Search for the cell housing the specified text and yield its (X, Y) center coordinate. 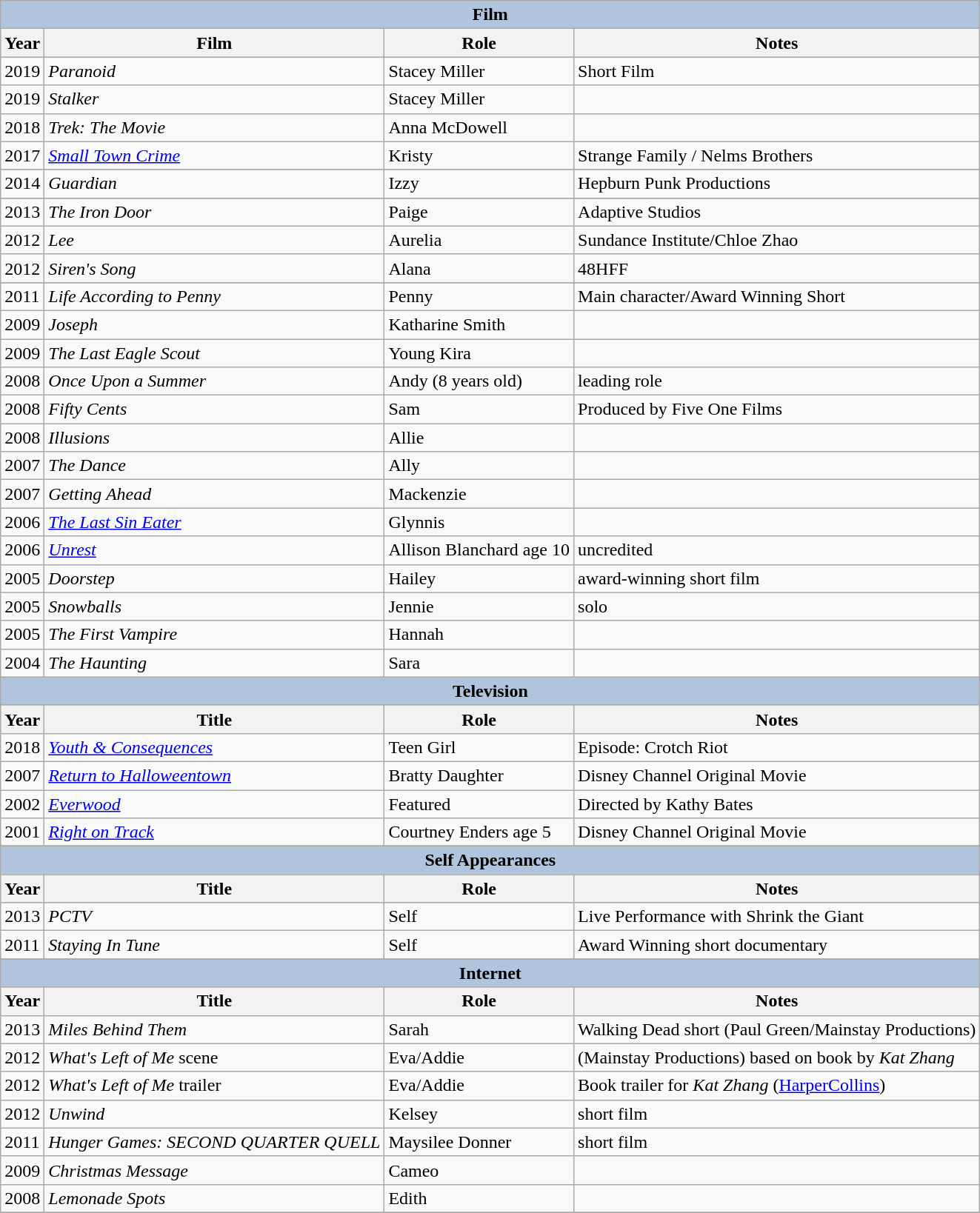
Doorstep (215, 578)
Trek: The Movie (215, 127)
Allie (479, 438)
The Last Eagle Scout (215, 353)
Youth & Consequences (215, 747)
Live Performance with Shrink the Giant (777, 917)
2014 (22, 184)
Paige (479, 212)
Getting Ahead (215, 494)
Penny (479, 296)
leading role (777, 381)
Sam (479, 410)
Paranoid (215, 71)
Small Town Crime (215, 156)
Cameo (479, 1170)
Walking Dead short (Paul Green/Mainstay Productions) (777, 1029)
Jennie (479, 606)
The Haunting (215, 663)
The First Vampire (215, 635)
Episode: Crotch Riot (777, 747)
Unwind (215, 1114)
Illusions (215, 438)
Snowballs (215, 606)
Featured (479, 803)
uncredited (777, 550)
Hannah (479, 635)
What's Left of Me trailer (215, 1086)
Hunger Games: SECOND QUARTER QUELL (215, 1142)
Lemonade Spots (215, 1198)
Stalker (215, 99)
Izzy (479, 184)
Hepburn Punk Productions (777, 184)
Guardian (215, 184)
Sundance Institute/Chloe Zhao (777, 240)
Book trailer for Kat Zhang (HarperCollins) (777, 1086)
PCTV (215, 917)
Award Winning short documentary (777, 945)
Sarah (479, 1029)
Alana (479, 268)
Miles Behind Them (215, 1029)
Strange Family / Nelms Brothers (777, 156)
Kristy (479, 156)
Mackenzie (479, 494)
Teen Girl (479, 747)
Allison Blanchard age 10 (479, 550)
Life According to Penny (215, 296)
Hailey (479, 578)
Joseph (215, 324)
48HFF (777, 268)
The Dance (215, 466)
Return to Halloweentown (215, 775)
Television (490, 691)
What's Left of Me scene (215, 1057)
Bratty Daughter (479, 775)
Unrest (215, 550)
Young Kira (479, 353)
Courtney Enders age 5 (479, 832)
The Last Sin Eater (215, 522)
Fifty Cents (215, 410)
Main character/Award Winning Short (777, 296)
(Mainstay Productions) based on book by Kat Zhang (777, 1057)
award-winning short film (777, 578)
Everwood (215, 803)
Self Appearances (490, 861)
Once Upon a Summer (215, 381)
Edith (479, 1198)
2002 (22, 803)
Adaptive Studios (777, 212)
Christmas Message (215, 1170)
Aurelia (479, 240)
The Iron Door (215, 212)
Kelsey (479, 1114)
Short Film (777, 71)
Produced by Five One Films (777, 410)
Staying In Tune (215, 945)
2017 (22, 156)
Andy (8 years old) (479, 381)
Sara (479, 663)
2001 (22, 832)
Glynnis (479, 522)
Internet (490, 973)
Siren's Song (215, 268)
Right on Track (215, 832)
Ally (479, 466)
Katharine Smith (479, 324)
2004 (22, 663)
Maysilee Donner (479, 1142)
Anna McDowell (479, 127)
Lee (215, 240)
solo (777, 606)
Directed by Kathy Bates (777, 803)
